Pinpoint the cell where the given text exists, returning its [x, y] midpoint coordinate. 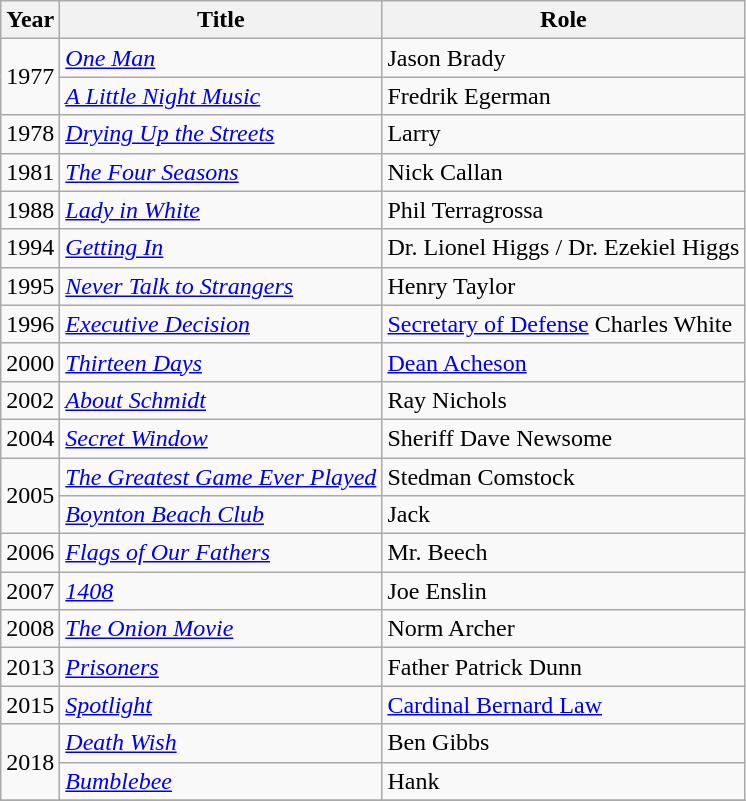
A Little Night Music [221, 96]
Larry [564, 134]
Prisoners [221, 667]
Joe Enslin [564, 591]
Never Talk to Strangers [221, 286]
The Onion Movie [221, 629]
2018 [30, 762]
Boynton Beach Club [221, 515]
Mr. Beech [564, 553]
Father Patrick Dunn [564, 667]
Ben Gibbs [564, 743]
Flags of Our Fathers [221, 553]
Lady in White [221, 210]
Spotlight [221, 705]
Title [221, 20]
The Four Seasons [221, 172]
Ray Nichols [564, 400]
2004 [30, 438]
Sheriff Dave Newsome [564, 438]
2013 [30, 667]
1994 [30, 248]
Stedman Comstock [564, 477]
Year [30, 20]
Bumblebee [221, 781]
Role [564, 20]
1981 [30, 172]
The Greatest Game Ever Played [221, 477]
Executive Decision [221, 324]
Jason Brady [564, 58]
1996 [30, 324]
2006 [30, 553]
Hank [564, 781]
Phil Terragrossa [564, 210]
Norm Archer [564, 629]
Cardinal Bernard Law [564, 705]
Fredrik Egerman [564, 96]
2005 [30, 496]
Death Wish [221, 743]
2008 [30, 629]
1408 [221, 591]
Jack [564, 515]
Dr. Lionel Higgs / Dr. Ezekiel Higgs [564, 248]
Drying Up the Streets [221, 134]
1995 [30, 286]
Nick Callan [564, 172]
2007 [30, 591]
1988 [30, 210]
1977 [30, 77]
Dean Acheson [564, 362]
2002 [30, 400]
1978 [30, 134]
Thirteen Days [221, 362]
About Schmidt [221, 400]
2000 [30, 362]
Getting In [221, 248]
Secretary of Defense Charles White [564, 324]
Henry Taylor [564, 286]
One Man [221, 58]
Secret Window [221, 438]
2015 [30, 705]
